Identify which cell holds the provided text, then report its [X, Y] central coordinate. 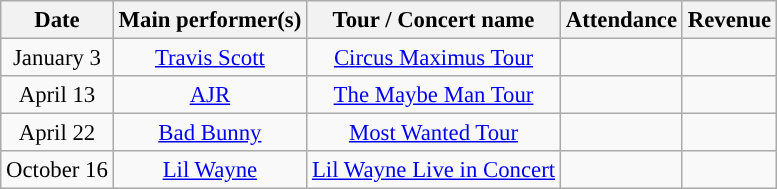
Bad Bunny [210, 133]
October 16 [57, 170]
Date [57, 20]
Circus Maximus Tour [434, 58]
Tour / Concert name [434, 20]
Most Wanted Tour [434, 133]
April 22 [57, 133]
Travis Scott [210, 58]
Lil Wayne [210, 170]
The Maybe Man Tour [434, 95]
January 3 [57, 58]
AJR [210, 95]
Revenue [729, 20]
Lil Wayne Live in Concert [434, 170]
Main performer(s) [210, 20]
Attendance [621, 20]
April 13 [57, 95]
